Extract the [x, y] coordinate from the center of the cell holding the provided text.  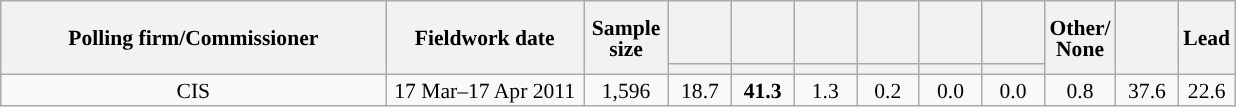
41.3 [762, 90]
0.8 [1080, 90]
17 Mar–17 Apr 2011 [485, 90]
37.6 [1148, 90]
Fieldwork date [485, 38]
Polling firm/Commissioner [194, 38]
Other/None [1080, 38]
0.2 [888, 90]
CIS [194, 90]
1,596 [626, 90]
18.7 [700, 90]
1.3 [826, 90]
Lead [1206, 38]
22.6 [1206, 90]
Sample size [626, 38]
